Extract the (x, y) coordinate from the center of the cell holding the provided text.  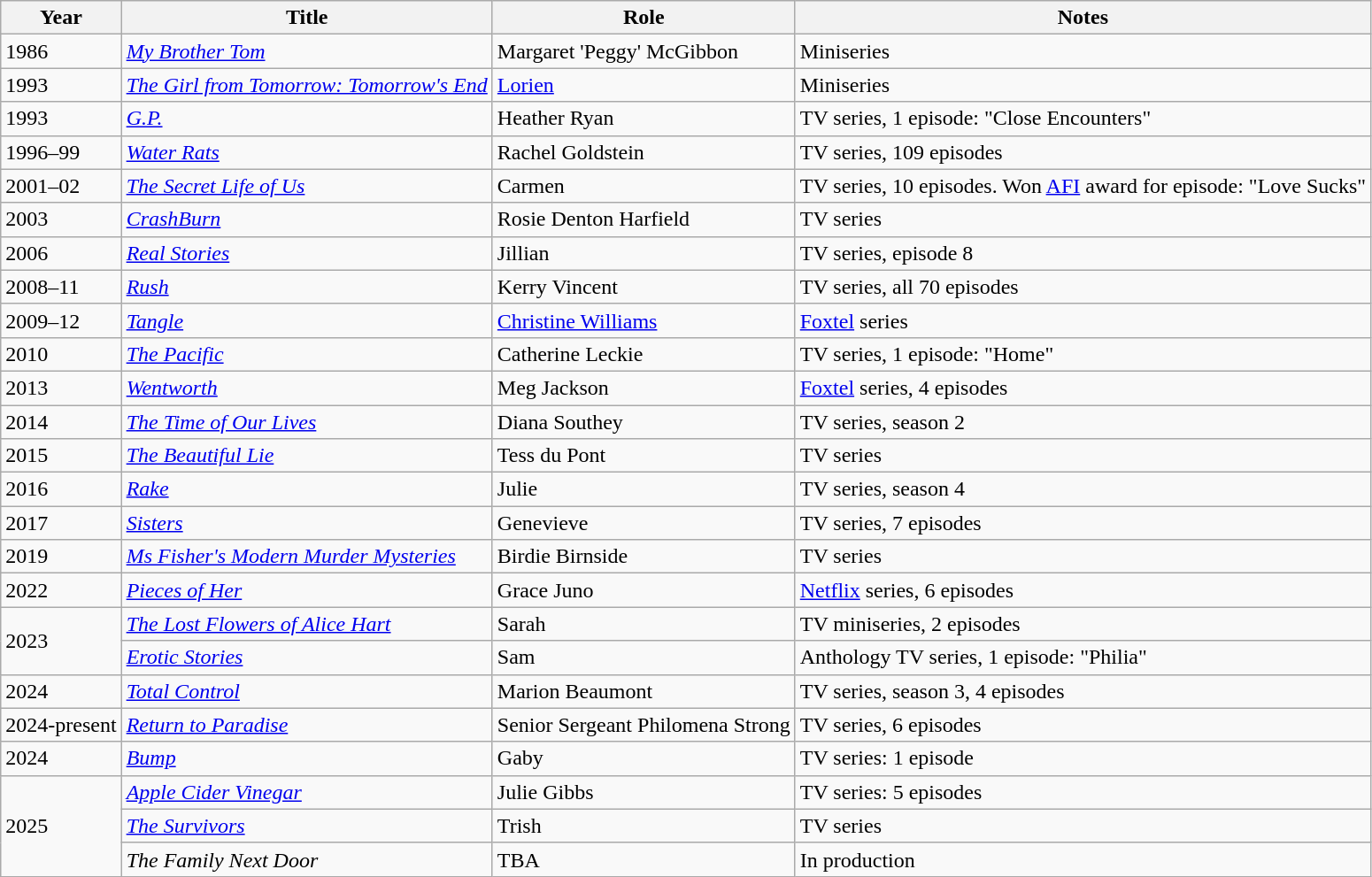
Catherine Leckie (644, 354)
2017 (61, 523)
Rosie Denton Harfield (644, 219)
TV series, 10 episodes. Won AFI award for episode: "Love Sucks" (1083, 186)
TV series, season 3, 4 episodes (1083, 691)
2013 (61, 388)
The Lost Flowers of Alice Hart (306, 624)
TV series, all 70 episodes (1083, 287)
In production (1083, 859)
2001–02 (61, 186)
Role (644, 18)
TV series, 109 episodes (1083, 152)
Real Stories (306, 253)
TV series, season 2 (1083, 422)
The Girl from Tomorrow: Tomorrow's End (306, 85)
Wentworth (306, 388)
Sisters (306, 523)
The Family Next Door (306, 859)
Genevieve (644, 523)
TV series: 1 episode (1083, 758)
TV series, 1 episode: "Close Encounters" (1083, 119)
Marion Beaumont (644, 691)
2014 (61, 422)
2015 (61, 456)
2003 (61, 219)
Foxtel series, 4 episodes (1083, 388)
Water Rats (306, 152)
2009–12 (61, 320)
Birdie Birnside (644, 557)
1996–99 (61, 152)
Julie Gibbs (644, 792)
1986 (61, 51)
Pieces of Her (306, 590)
TV series, 7 episodes (1083, 523)
Rake (306, 489)
Trish (644, 826)
The Beautiful Lie (306, 456)
Apple Cider Vinegar (306, 792)
Heather Ryan (644, 119)
Rachel Goldstein (644, 152)
Erotic Stories (306, 658)
2025 (61, 826)
TV series: 5 episodes (1083, 792)
Margaret 'Peggy' McGibbon (644, 51)
Return to Paradise (306, 725)
TBA (644, 859)
Title (306, 18)
2019 (61, 557)
Tangle (306, 320)
Sarah (644, 624)
TV series, 1 episode: "Home" (1083, 354)
Gaby (644, 758)
TV series, episode 8 (1083, 253)
Grace Juno (644, 590)
2008–11 (61, 287)
Rush (306, 287)
TV miniseries, 2 episodes (1083, 624)
Diana Southey (644, 422)
Netflix series, 6 episodes (1083, 590)
Total Control (306, 691)
Foxtel series (1083, 320)
G.P. (306, 119)
Sam (644, 658)
Bump (306, 758)
Meg Jackson (644, 388)
Kerry Vincent (644, 287)
Jillian (644, 253)
CrashBurn (306, 219)
Senior Sergeant Philomena Strong (644, 725)
The Time of Our Lives (306, 422)
The Survivors (306, 826)
2024-present (61, 725)
Year (61, 18)
Tess du Pont (644, 456)
Christine Williams (644, 320)
2006 (61, 253)
Ms Fisher's Modern Murder Mysteries (306, 557)
TV series, season 4 (1083, 489)
TV series, 6 episodes (1083, 725)
2016 (61, 489)
The Pacific (306, 354)
2010 (61, 354)
Julie (644, 489)
Anthology TV series, 1 episode: "Philia" (1083, 658)
2022 (61, 590)
2023 (61, 641)
My Brother Tom (306, 51)
Carmen (644, 186)
Lorien (644, 85)
The Secret Life of Us (306, 186)
Notes (1083, 18)
